For the text-containing cell, return its midpoint in (x, y) coordinate format. 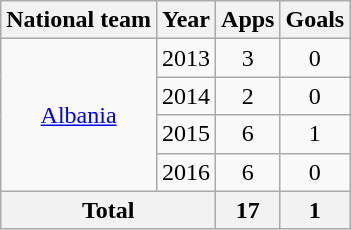
Total (108, 210)
2013 (186, 58)
Year (186, 20)
2015 (186, 134)
National team (79, 20)
2016 (186, 172)
Goals (315, 20)
Albania (79, 115)
Apps (248, 20)
3 (248, 58)
17 (248, 210)
2 (248, 96)
2014 (186, 96)
